Find where the given text appears and provide that cell's center as [X, Y] coordinate. 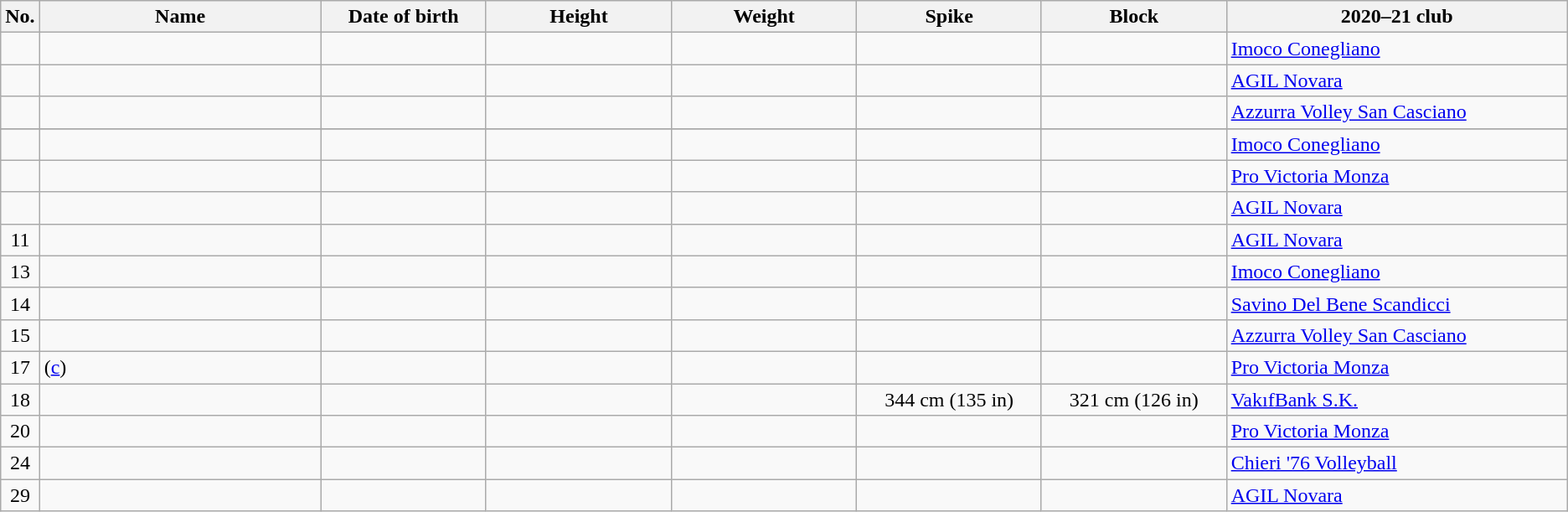
29 [20, 495]
Height [578, 17]
11 [20, 240]
13 [20, 272]
Chieri '76 Volleyball [1397, 463]
15 [20, 335]
Savino Del Bene Scandicci [1397, 303]
17 [20, 367]
2020–21 club [1397, 17]
Name [180, 17]
Block [1134, 17]
(c) [180, 367]
20 [20, 432]
344 cm (135 in) [950, 400]
Weight [764, 17]
321 cm (126 in) [1134, 400]
VakıfBank S.K. [1397, 400]
No. [20, 17]
24 [20, 463]
14 [20, 303]
18 [20, 400]
Date of birth [404, 17]
Spike [950, 17]
